Find where the given text appears and provide that cell's center as (X, Y) coordinate. 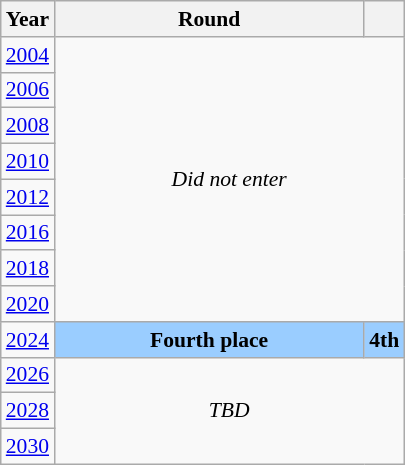
2006 (28, 90)
2020 (28, 304)
TBD (229, 410)
2004 (28, 55)
4th (384, 340)
2030 (28, 447)
Fourth place (209, 340)
2018 (28, 269)
2016 (28, 233)
2012 (28, 197)
2028 (28, 411)
Round (209, 19)
Did not enter (229, 180)
Year (28, 19)
2008 (28, 126)
2010 (28, 162)
2026 (28, 375)
2024 (28, 340)
